Scan for the cell matching the given text and deliver its [x, y] coordinate at center. 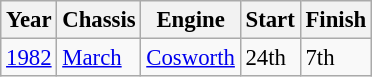
1982 [29, 58]
Engine [190, 20]
Start [270, 20]
Finish [336, 20]
Chassis [99, 20]
March [99, 58]
Year [29, 20]
Cosworth [190, 58]
24th [270, 58]
7th [336, 58]
